Search for the cell housing the specified text and yield its (x, y) center coordinate. 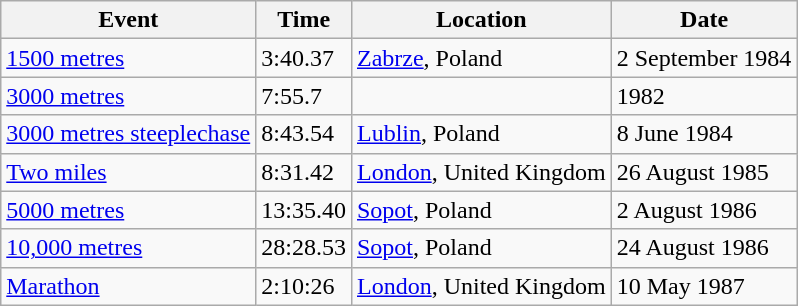
24 August 1986 (704, 248)
2 September 1984 (704, 58)
28:28.53 (304, 248)
10,000 metres (128, 248)
Time (304, 20)
26 August 1985 (704, 172)
1500 metres (128, 58)
2 August 1986 (704, 210)
8 June 1984 (704, 134)
2:10:26 (304, 286)
5000 metres (128, 210)
3:40.37 (304, 58)
3000 metres (128, 96)
Event (128, 20)
8:43.54 (304, 134)
7:55.7 (304, 96)
10 May 1987 (704, 286)
Lublin, Poland (481, 134)
Date (704, 20)
1982 (704, 96)
3000 metres steeplechase (128, 134)
8:31.42 (304, 172)
Two miles (128, 172)
Location (481, 20)
Marathon (128, 286)
Zabrze, Poland (481, 58)
13:35.40 (304, 210)
